Output the [x, y] coordinate of the center of the cell containing the given text.  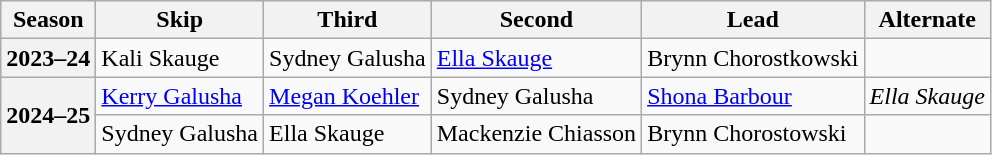
Skip [180, 20]
Season [48, 20]
Mackenzie Chiasson [536, 134]
Second [536, 20]
Brynn Chorostkowski [753, 58]
Kali Skauge [180, 58]
Alternate [927, 20]
2024–25 [48, 115]
Lead [753, 20]
Brynn Chorostowski [753, 134]
2023–24 [48, 58]
Third [348, 20]
Megan Koehler [348, 96]
Shona Barbour [753, 96]
Kerry Galusha [180, 96]
